Locate the cell with the specified text and output its [x, y] center coordinate. 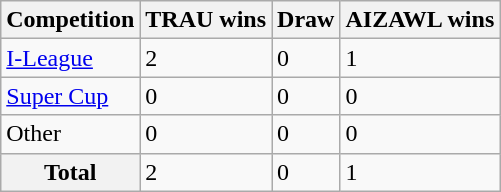
AIZAWL wins [420, 20]
Other [70, 134]
Total [70, 172]
Draw [306, 20]
I-League [70, 58]
Super Cup [70, 96]
Competition [70, 20]
TRAU wins [206, 20]
